Output the (x, y) coordinate of the center of the cell containing the given text.  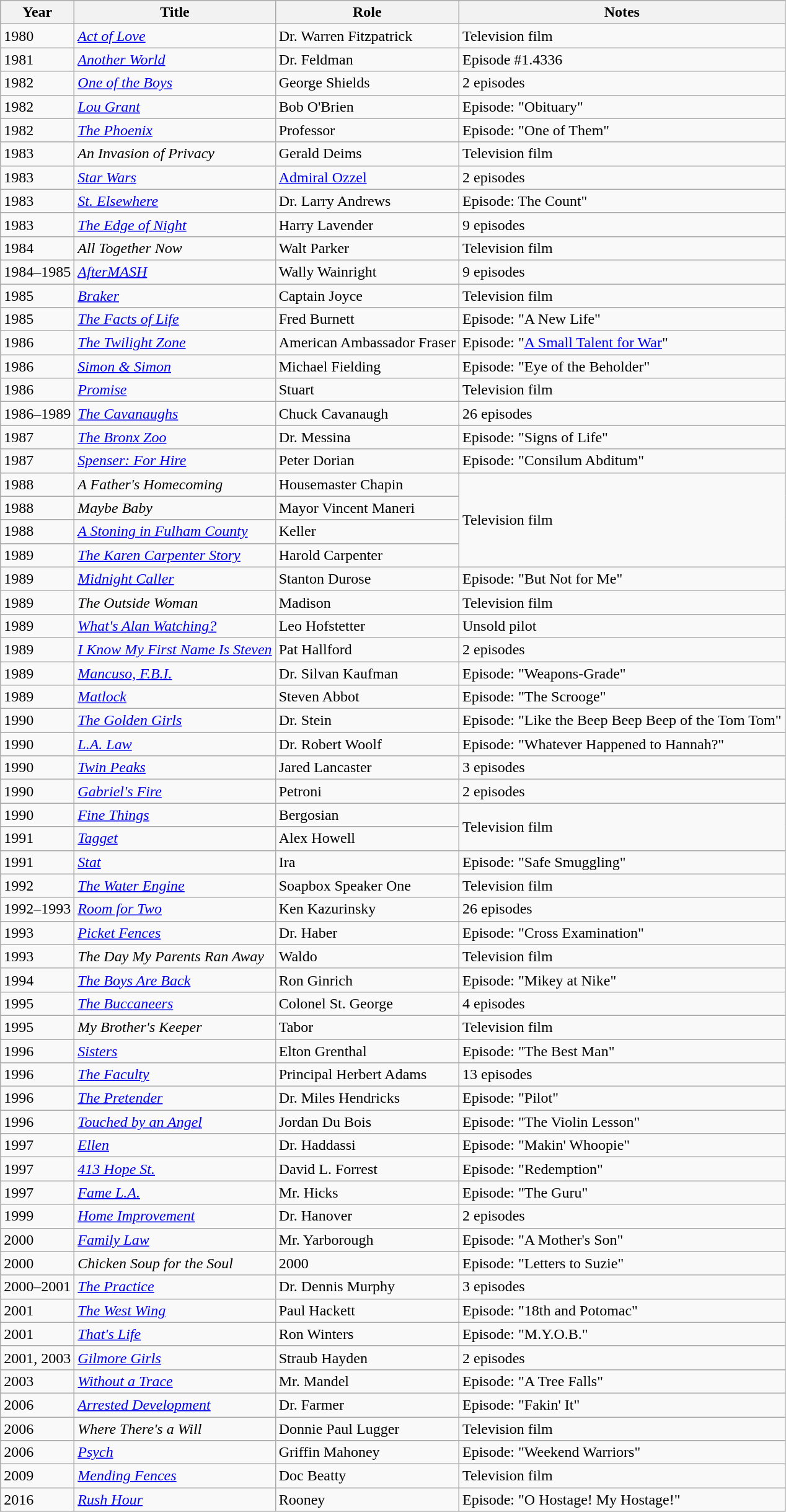
Picket Fences (175, 933)
Elton Grenthal (367, 1051)
All Together Now (175, 248)
Stuart (367, 390)
1992–1993 (37, 909)
Dr. Silvan Kaufman (367, 673)
Midnight Caller (175, 579)
1994 (37, 980)
1986–1989 (37, 414)
Where There's a Will (175, 1428)
Mancuso, F.B.I. (175, 673)
Mr. Mandel (367, 1381)
Episode: "Redemption" (622, 1169)
The Pretender (175, 1098)
Without a Trace (175, 1381)
Episode: "Safe Smuggling" (622, 862)
The Edge of Night (175, 225)
David L. Forrest (367, 1169)
American Ambassador Fraser (367, 343)
Jared Lancaster (367, 768)
Fame L.A. (175, 1193)
The Twilight Zone (175, 343)
The Day My Parents Ran Away (175, 956)
L.A. Law (175, 744)
Stat (175, 862)
Dr. Warren Fitzpatrick (367, 36)
Dr. Miles Hendricks (367, 1098)
Harry Lavender (367, 225)
Fred Burnett (367, 319)
Gilmore Girls (175, 1358)
Episode: "A Tree Falls" (622, 1381)
Psych (175, 1452)
Episode: "Obituary" (622, 107)
Episode: "M.Y.O.B." (622, 1334)
Dr. Robert Woolf (367, 744)
The Practice (175, 1287)
Year (37, 12)
Dr. Stein (367, 721)
Episode: "Like the Beep Beep Beep of the Tom Tom" (622, 721)
The Boys Are Back (175, 980)
Ellen (175, 1145)
Straub Hayden (367, 1358)
Episode: "A Small Talent for War" (622, 343)
Unsold pilot (622, 626)
Dr. Messina (367, 437)
Family Law (175, 1240)
Ira (367, 862)
Petroni (367, 791)
Mending Fences (175, 1476)
Colonel St. George (367, 1003)
Spenser: For Hire (175, 461)
Housemaster Chapin (367, 484)
The Bronx Zoo (175, 437)
Episode: "A New Life" (622, 319)
Fine Things (175, 815)
Peter Dorian (367, 461)
Home Improvement (175, 1216)
The Golden Girls (175, 721)
Episode: "Signs of Life" (622, 437)
St. Elsewhere (175, 201)
Pat Hallford (367, 649)
Harold Carpenter (367, 555)
Episode: The Count" (622, 201)
Rooney (367, 1500)
Episode: "Letters to Suzie" (622, 1263)
Episode: "Fakin' It" (622, 1405)
Paul Hackett (367, 1310)
Episode: "Pilot" (622, 1098)
4 episodes (622, 1003)
Soapbox Speaker One (367, 886)
Title (175, 12)
Episode: "Mikey at Nike" (622, 980)
Tabor (367, 1027)
Dr. Feldman (367, 60)
Tagget (175, 838)
Episode: "Whatever Happened to Hannah?" (622, 744)
Ron Winters (367, 1334)
AfterMASH (175, 272)
What's Alan Watching? (175, 626)
1981 (37, 60)
Promise (175, 390)
1980 (37, 36)
Principal Herbert Adams (367, 1075)
Dr. Hanover (367, 1216)
413 Hope St. (175, 1169)
Chuck Cavanaugh (367, 414)
Episode: "The Guru" (622, 1193)
My Brother's Keeper (175, 1027)
Notes (622, 12)
Star Wars (175, 177)
Waldo (367, 956)
The West Wing (175, 1310)
A Stoning in Fulham County (175, 531)
A Father's Homecoming (175, 484)
1999 (37, 1216)
Stanton Durose (367, 579)
Simon & Simon (175, 367)
Alex Howell (367, 838)
Episode #1.4336 (622, 60)
Dr. Farmer (367, 1405)
Episode: "Makin' Whoopie" (622, 1145)
Episode: "Cross Examination" (622, 933)
Episode: "Consilum Abditum" (622, 461)
Donnie Paul Lugger (367, 1428)
The Faculty (175, 1075)
Walt Parker (367, 248)
2000–2001 (37, 1287)
Ron Ginrich (367, 980)
Arrested Development (175, 1405)
Maybe Baby (175, 508)
Episode: "But Not for Me" (622, 579)
The Outside Woman (175, 602)
An Invasion of Privacy (175, 154)
1992 (37, 886)
One of the Boys (175, 83)
2009 (37, 1476)
Dr. Larry Andrews (367, 201)
Rush Hour (175, 1500)
Sisters (175, 1051)
Mr. Hicks (367, 1193)
Act of Love (175, 36)
Chicken Soup for the Soul (175, 1263)
The Karen Carpenter Story (175, 555)
Gerald Deims (367, 154)
Bergosian (367, 815)
Michael Fielding (367, 367)
1984 (37, 248)
Role (367, 12)
Ken Kazurinsky (367, 909)
Madison (367, 602)
That's Life (175, 1334)
Episode: "The Violin Lesson" (622, 1122)
13 episodes (622, 1075)
The Water Engine (175, 886)
Dr. Dennis Murphy (367, 1287)
Bob O'Brien (367, 107)
I Know My First Name Is Steven (175, 649)
Admiral Ozzel (367, 177)
Dr. Haber (367, 933)
Jordan Du Bois (367, 1122)
Keller (367, 531)
Captain Joyce (367, 296)
Professor (367, 130)
Episode: "The Scrooge" (622, 697)
Episode: "Weapons-Grade" (622, 673)
Mayor Vincent Maneri (367, 508)
2016 (37, 1500)
1984–1985 (37, 272)
Twin Peaks (175, 768)
2003 (37, 1381)
Matlock (175, 697)
Episode: "18th and Potomac" (622, 1310)
Griffin Mahoney (367, 1452)
George Shields (367, 83)
Another World (175, 60)
The Phoenix (175, 130)
The Buccaneers (175, 1003)
Gabriel's Fire (175, 791)
Mr. Yarborough (367, 1240)
Episode: "Weekend Warriors" (622, 1452)
Leo Hofstetter (367, 626)
Room for Two (175, 909)
Episode: "O Hostage! My Hostage!" (622, 1500)
Braker (175, 296)
2001, 2003 (37, 1358)
Episode: "Eye of the Beholder" (622, 367)
The Facts of Life (175, 319)
The Cavanaughs (175, 414)
Episode: "The Best Man" (622, 1051)
Dr. Haddassi (367, 1145)
Lou Grant (175, 107)
Wally Wainright (367, 272)
Touched by an Angel (175, 1122)
Steven Abbot (367, 697)
Episode: "A Mother's Son" (622, 1240)
Episode: "One of Them" (622, 130)
Doc Beatty (367, 1476)
